Detect which cell encompasses the target text, then output its (x, y) center coordinate. 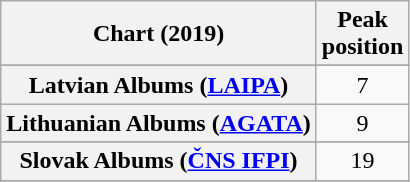
Chart (2019) (159, 34)
7 (362, 85)
Peakposition (362, 34)
9 (362, 123)
19 (362, 161)
Lithuanian Albums (AGATA) (159, 123)
Slovak Albums (ČNS IFPI) (159, 161)
Latvian Albums (LAIPA) (159, 85)
